Detect which cell encompasses the target text, then output its (X, Y) center coordinate. 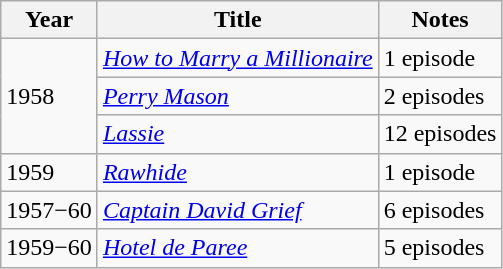
Title (238, 20)
Year (50, 20)
1958 (50, 96)
6 episodes (440, 210)
Captain David Grief (238, 210)
2 episodes (440, 96)
How to Marry a Millionaire (238, 58)
1959−60 (50, 248)
12 episodes (440, 134)
Hotel de Paree (238, 248)
Notes (440, 20)
Lassie (238, 134)
1957−60 (50, 210)
Rawhide (238, 172)
5 episodes (440, 248)
Perry Mason (238, 96)
1959 (50, 172)
